Determine the [X, Y] coordinate at the center of the cell enclosing the given text.  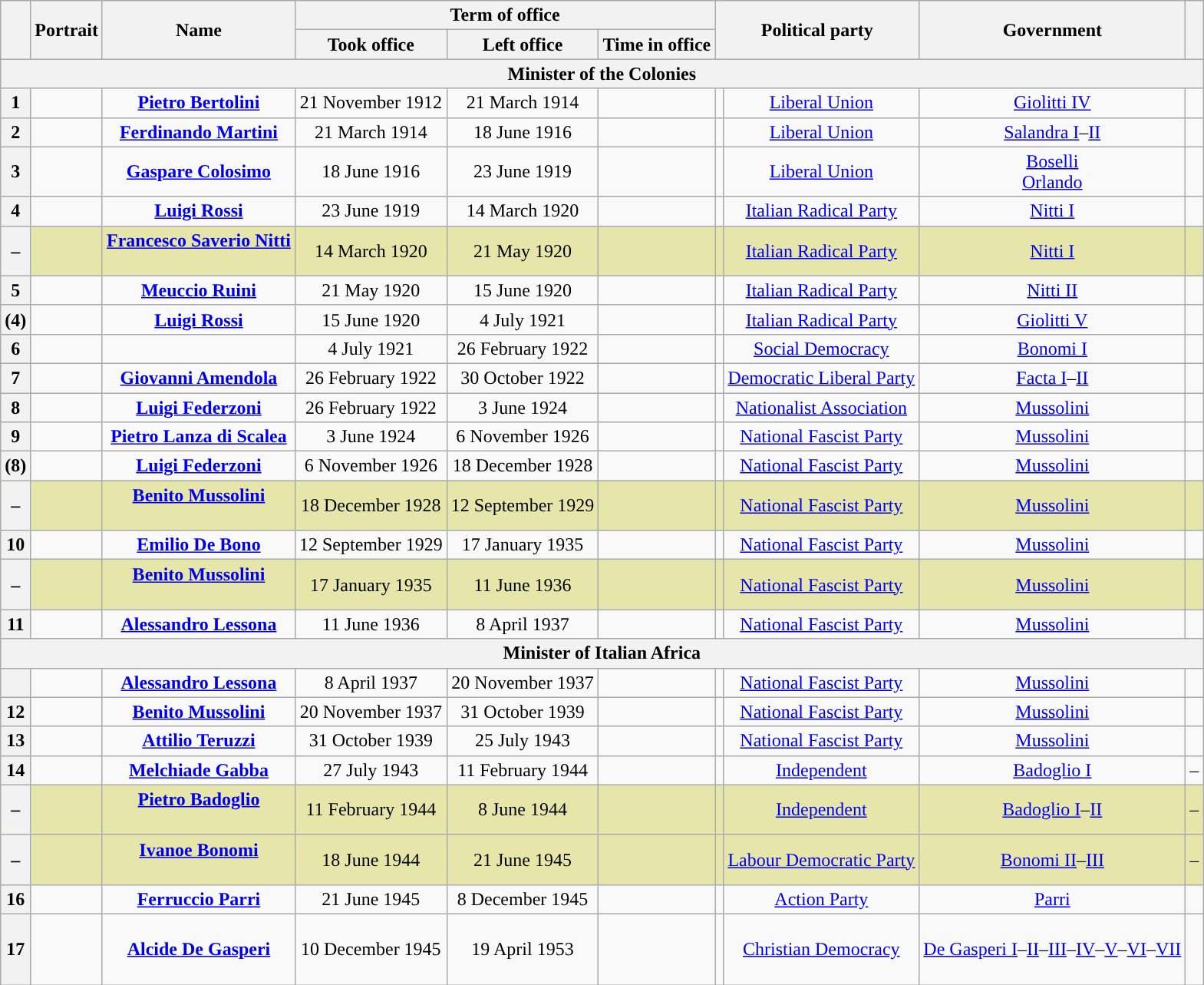
2 [15, 132]
Pietro Lanza di Scalea [198, 437]
Christian Democracy [821, 949]
De Gasperi I–II–III–IV–V–VI–VII [1053, 949]
Name [198, 30]
Facta I–II [1053, 378]
10 [15, 545]
Left office [523, 45]
(4) [15, 319]
Portrait [67, 30]
Gaspare Colosimo [198, 172]
8 December 1945 [523, 899]
Minister of Italian Africa [602, 653]
Meuccio Ruini [198, 290]
4 [15, 211]
Took office [371, 45]
8 June 1944 [523, 809]
Term of office [505, 15]
Democratic Liberal Party [821, 378]
Badoglio I–II [1053, 809]
Parri [1053, 899]
13 [15, 741]
(8) [15, 466]
Emilio De Bono [198, 545]
Melchiade Gabba [198, 770]
Giolitti V [1053, 319]
Pietro Badoglio [198, 809]
Time in office [657, 45]
5 [15, 290]
14 [15, 770]
16 [15, 899]
Francesco Saverio Nitti [198, 250]
Political party [817, 30]
11 [15, 624]
Labour Democratic Party [821, 860]
Badoglio I [1053, 770]
BoselliOrlando [1053, 172]
12 [15, 712]
19 April 1953 [523, 949]
Ferdinando Martini [198, 132]
Action Party [821, 899]
9 [15, 437]
Bonomi I [1053, 349]
1 [15, 103]
21 November 1912 [371, 103]
Government [1053, 30]
Nationalist Association [821, 408]
8 [15, 408]
Attilio Teruzzi [198, 741]
Giovanni Amendola [198, 378]
Social Democracy [821, 349]
Ferruccio Parri [198, 899]
Minister of the Colonies [602, 74]
30 October 1922 [523, 378]
17 [15, 949]
Ivanoe Bonomi [198, 860]
6 [15, 349]
27 July 1943 [371, 770]
Alcide De Gasperi [198, 949]
Nitti II [1053, 290]
Bonomi II–III [1053, 860]
18 June 1944 [371, 860]
25 July 1943 [523, 741]
3 [15, 172]
Salandra I–II [1053, 132]
10 December 1945 [371, 949]
Pietro Bertolini [198, 103]
7 [15, 378]
Giolitti IV [1053, 103]
